Search for the cell housing the specified text and yield its [X, Y] center coordinate. 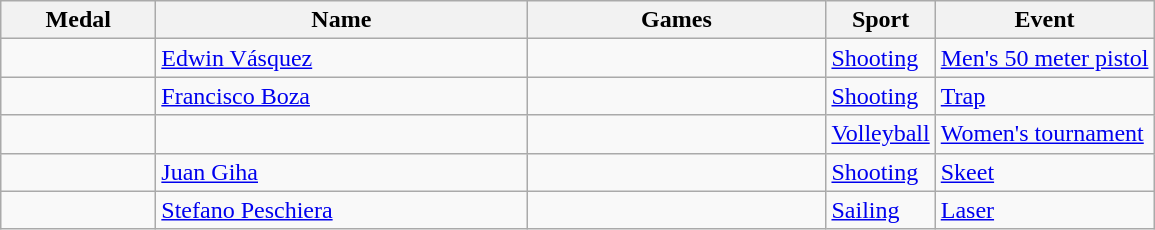
Juan Giha [342, 172]
Skeet [1044, 172]
Games [676, 20]
Event [1044, 20]
Stefano Peschiera [342, 210]
Volleyball [880, 134]
Name [342, 20]
Francisco Boza [342, 96]
Sailing [880, 210]
Women's tournament [1044, 134]
Edwin Vásquez [342, 58]
Trap [1044, 96]
Sport [880, 20]
Medal [78, 20]
Men's 50 meter pistol [1044, 58]
Laser [1044, 210]
